For the text-containing cell, return its midpoint in [X, Y] coordinate format. 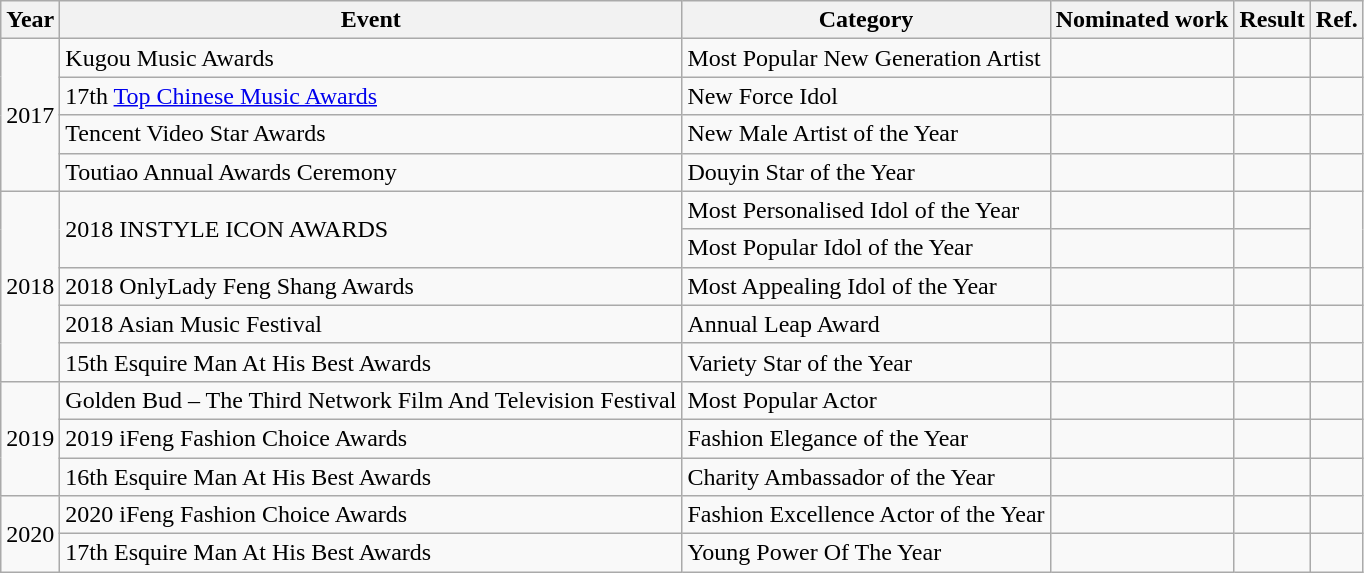
Most Personalised Idol of the Year [866, 210]
2018 OnlyLady Feng Shang Awards [371, 286]
Tencent Video Star Awards [371, 134]
2020 [30, 534]
Toutiao Annual Awards Ceremony [371, 172]
Category [866, 20]
2018 Asian Music Festival [371, 324]
2018 INSTYLE ICON AWARDS [371, 229]
Kugou Music Awards [371, 58]
Young Power Of The Year [866, 553]
Fashion Elegance of the Year [866, 438]
Year [30, 20]
2017 [30, 115]
Result [1272, 20]
Charity Ambassador of the Year [866, 477]
Nominated work [1142, 20]
New Male Artist of the Year [866, 134]
Most Popular Actor [866, 400]
Ref. [1336, 20]
2019 iFeng Fashion Choice Awards [371, 438]
Fashion Excellence Actor of the Year [866, 515]
Most Appealing Idol of the Year [866, 286]
Annual Leap Award [866, 324]
17th Top Chinese Music Awards [371, 96]
Variety Star of the Year [866, 362]
Most Popular Idol of the Year [866, 248]
15th Esquire Man At His Best Awards [371, 362]
16th Esquire Man At His Best Awards [371, 477]
2019 [30, 438]
New Force Idol [866, 96]
Douyin Star of the Year [866, 172]
Most Popular New Generation Artist [866, 58]
2020 iFeng Fashion Choice Awards [371, 515]
2018 [30, 286]
Golden Bud – The Third Network Film And Television Festival [371, 400]
17th Esquire Man At His Best Awards [371, 553]
Event [371, 20]
